Detect which cell encompasses the target text, then output its [X, Y] center coordinate. 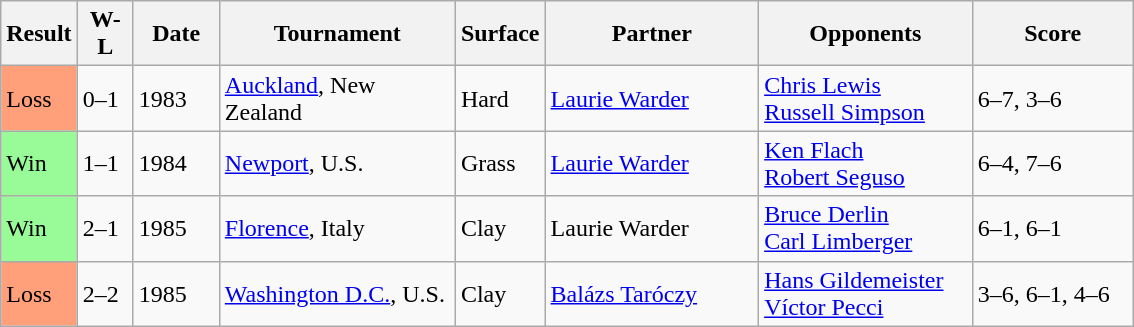
Newport, U.S. [337, 164]
6–7, 3–6 [1052, 98]
0–1 [105, 98]
Hans Gildemeister Víctor Pecci [866, 294]
Chris Lewis Russell Simpson [866, 98]
Florence, Italy [337, 228]
Bruce Derlin Carl Limberger [866, 228]
Washington D.C., U.S. [337, 294]
1983 [176, 98]
Score [1052, 34]
Auckland, New Zealand [337, 98]
1–1 [105, 164]
2–2 [105, 294]
Hard [500, 98]
6–4, 7–6 [1052, 164]
Partner [652, 34]
Date [176, 34]
Ken Flach Robert Seguso [866, 164]
Result [39, 34]
Balázs Taróczy [652, 294]
2–1 [105, 228]
1984 [176, 164]
6–1, 6–1 [1052, 228]
W-L [105, 34]
Grass [500, 164]
Tournament [337, 34]
3–6, 6–1, 4–6 [1052, 294]
Surface [500, 34]
Opponents [866, 34]
